Provide the (x, y) coordinate of the cell's center where the given text is located.  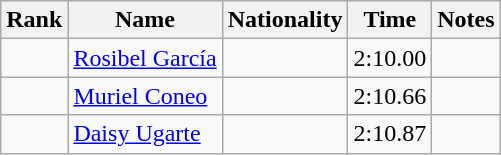
Notes (466, 20)
2:10.00 (390, 58)
Rank (34, 20)
2:10.66 (390, 96)
Rosibel García (145, 58)
Nationality (285, 20)
Time (390, 20)
Name (145, 20)
2:10.87 (390, 134)
Muriel Coneo (145, 96)
Daisy Ugarte (145, 134)
